Determine the (X, Y) coordinate at the center of the cell enclosing the given text.  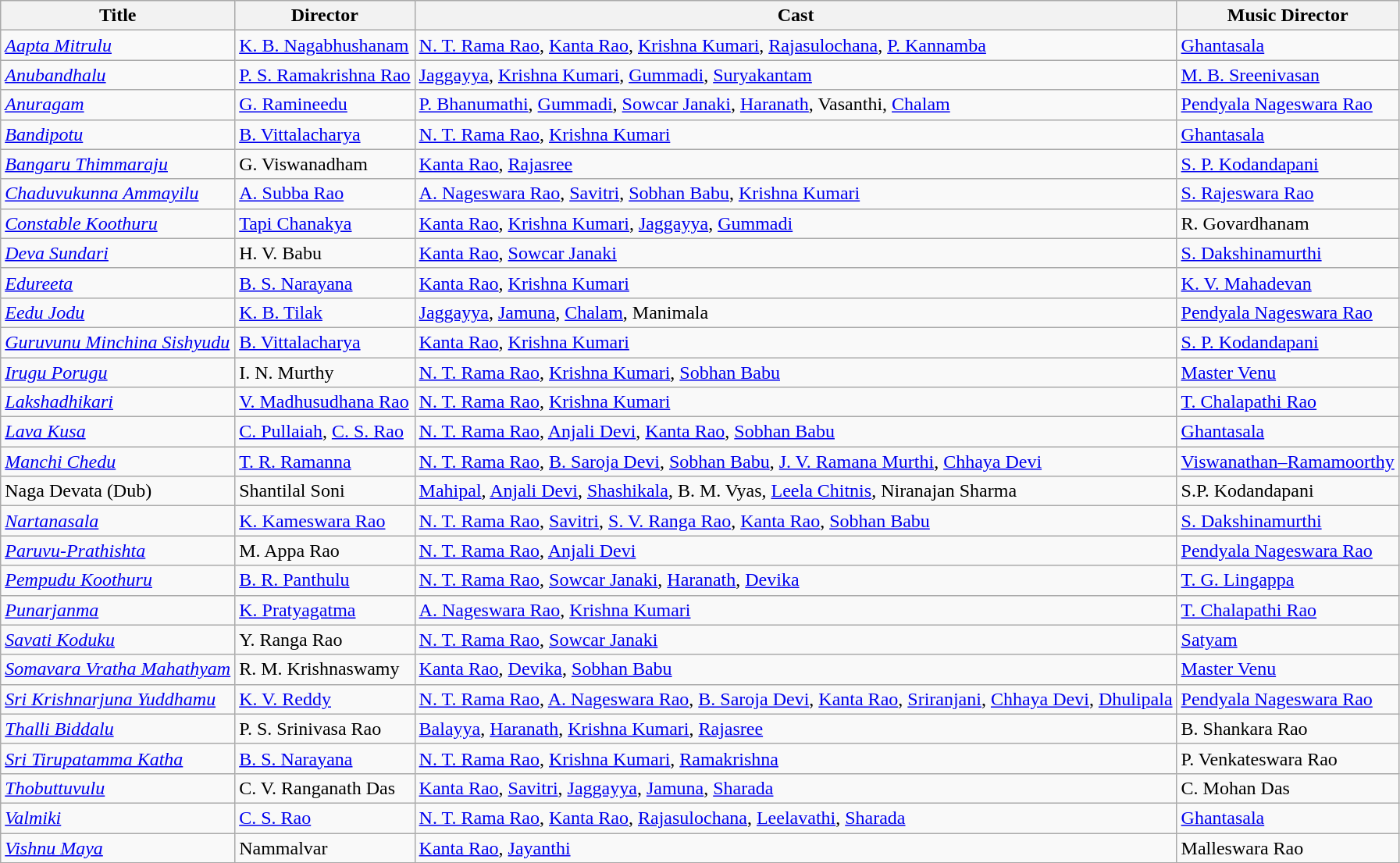
A. Nageswara Rao, Savitri, Sobhan Babu, Krishna Kumari (796, 194)
K. B. Tilak (325, 312)
Irugu Porugu (118, 373)
Jaggayya, Krishna Kumari, Gummadi, Suryakantam (796, 75)
Shantilal Soni (325, 491)
Pempudu Koothuru (118, 580)
Thalli Biddalu (118, 729)
C. V. Ranganath Das (325, 788)
C. Pullaiah, C. S. Rao (325, 432)
K. V. Reddy (325, 699)
Deva Sundari (118, 253)
Aapta Mitrulu (118, 45)
Eedu Jodu (118, 312)
A. Subba Rao (325, 194)
P. Venkateswara Rao (1288, 758)
Title (118, 16)
Nartanasala (118, 521)
N. T. Rama Rao, Kanta Rao, Rajasulochana, Leelavathi, Sharada (796, 818)
Kanta Rao, Krishna Kumari, Jaggayya, Gummadi (796, 223)
Savati Koduku (118, 640)
G. Viswanadham (325, 164)
N. T. Rama Rao, A. Nageswara Rao, B. Saroja Devi, Kanta Rao, Sriranjani, Chhaya Devi, Dhulipala (796, 699)
Lava Kusa (118, 432)
K. V. Mahadevan (1288, 283)
Punarjanma (118, 610)
S.P. Kodandapani (1288, 491)
K. B. Nagabhushanam (325, 45)
K. Kameswara Rao (325, 521)
Constable Koothuru (118, 223)
N. T. Rama Rao, Sowcar Janaki (796, 640)
K. Pratyagatma (325, 610)
N. T. Rama Rao, Anjali Devi (796, 551)
Bandipotu (118, 134)
Kanta Rao, Sowcar Janaki (796, 253)
Kanta Rao, Rajasree (796, 164)
Mahipal, Anjali Devi, Shashikala, B. M. Vyas, Leela Chitnis, Niranajan Sharma (796, 491)
Chaduvukunna Ammayilu (118, 194)
R. Govardhanam (1288, 223)
Director (325, 16)
A. Nageswara Rao, Krishna Kumari (796, 610)
T. G. Lingappa (1288, 580)
S. Rajeswara Rao (1288, 194)
Paruvu-Prathishta (118, 551)
Somavara Vratha Mahathyam (118, 669)
M. Appa Rao (325, 551)
N. T. Rama Rao, Sowcar Janaki, Haranath, Devika (796, 580)
Balayya, Haranath, Krishna Kumari, Rajasree (796, 729)
Vishnu Maya (118, 847)
Manchi Chedu (118, 462)
Lakshadhikari (118, 402)
M. B. Sreenivasan (1288, 75)
Y. Ranga Rao (325, 640)
Sri Krishnarjuna Yuddhamu (118, 699)
Cast (796, 16)
N. T. Rama Rao, Anjali Devi, Kanta Rao, Sobhan Babu (796, 432)
Anuragam (118, 105)
H. V. Babu (325, 253)
Guruvunu Minchina Sishyudu (118, 342)
P. S. Srinivasa Rao (325, 729)
N. T. Rama Rao, B. Saroja Devi, Sobhan Babu, J. V. Ramana Murthi, Chhaya Devi (796, 462)
P. Bhanumathi, Gummadi, Sowcar Janaki, Haranath, Vasanthi, Chalam (796, 105)
C. S. Rao (325, 818)
Satyam (1288, 640)
N. T. Rama Rao, Krishna Kumari, Ramakrishna (796, 758)
I. N. Murthy (325, 373)
C. Mohan Das (1288, 788)
Valmiki (118, 818)
T. R. Ramanna (325, 462)
V. Madhusudhana Rao (325, 402)
Anubandhalu (118, 75)
R. M. Krishnaswamy (325, 669)
Jaggayya, Jamuna, Chalam, Manimala (796, 312)
Thobuttuvulu (118, 788)
Kanta Rao, Jayanthi (796, 847)
Viswanathan–Ramamoorthy (1288, 462)
Nammalvar (325, 847)
N. T. Rama Rao, Krishna Kumari, Sobhan Babu (796, 373)
Sri Tirupatamma Katha (118, 758)
N. T. Rama Rao, Kanta Rao, Krishna Kumari, Rajasulochana, P. Kannamba (796, 45)
B. Shankara Rao (1288, 729)
Music Director (1288, 16)
Tapi Chanakya (325, 223)
Bangaru Thimmaraju (118, 164)
B. R. Panthulu (325, 580)
G. Ramineedu (325, 105)
Edureeta (118, 283)
Kanta Rao, Devika, Sobhan Babu (796, 669)
Malleswara Rao (1288, 847)
Naga Devata (Dub) (118, 491)
N. T. Rama Rao, Savitri, S. V. Ranga Rao, Kanta Rao, Sobhan Babu (796, 521)
Kanta Rao, Savitri, Jaggayya, Jamuna, Sharada (796, 788)
P. S. Ramakrishna Rao (325, 75)
